Detect which cell encompasses the target text, then output its [X, Y] center coordinate. 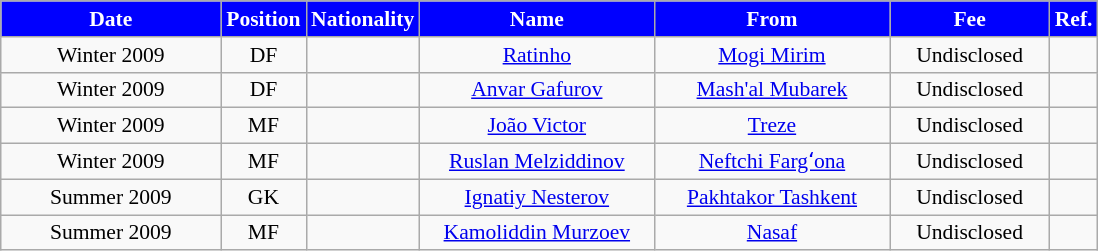
Ratinho [536, 55]
Date [111, 19]
Ref. [1074, 19]
Position [264, 19]
Kamoliddin Murzoev [536, 233]
From [772, 19]
Neftchi Fargʻona [772, 162]
Ignatiy Nesterov [536, 197]
Name [536, 19]
Nasaf [772, 233]
Fee [970, 19]
Ruslan Melziddinov [536, 162]
Pakhtakor Tashkent [772, 197]
João Victor [536, 126]
Nationality [362, 19]
Mogi Mirim [772, 55]
Treze [772, 126]
Anvar Gafurov [536, 90]
GK [264, 197]
Mash'al Mubarek [772, 90]
